Search for the cell housing the specified text and yield its (X, Y) center coordinate. 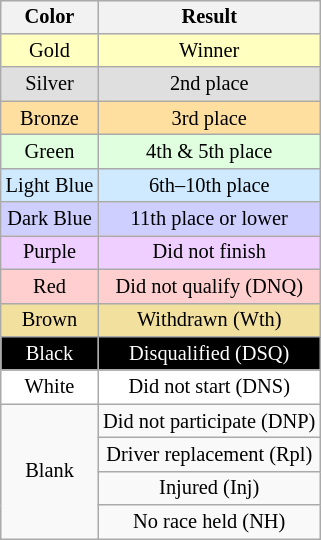
4th & 5th place (209, 152)
Light Blue (50, 185)
Did not participate (DNP) (209, 421)
Did not qualify (DNQ) (209, 286)
Disqualified (DSQ) (209, 354)
Winner (209, 51)
Red (50, 286)
Withdrawn (Wth) (209, 320)
Green (50, 152)
Injured (Inj) (209, 488)
2nd place (209, 84)
White (50, 387)
Brown (50, 320)
6th–10th place (209, 185)
3rd place (209, 118)
Blank (50, 472)
Driver replacement (Rpl) (209, 455)
Dark Blue (50, 219)
Purple (50, 253)
Gold (50, 51)
No race held (NH) (209, 522)
Did not finish (209, 253)
Result (209, 17)
Did not start (DNS) (209, 387)
Bronze (50, 118)
Color (50, 17)
Black (50, 354)
11th place or lower (209, 219)
Silver (50, 84)
